Capture the cell that displays the provided text and extract its [X, Y] central coordinate. 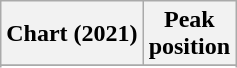
Chart (2021) [72, 34]
Peakposition [189, 34]
